Extract the [X, Y] coordinate from the center of the cell holding the provided text.  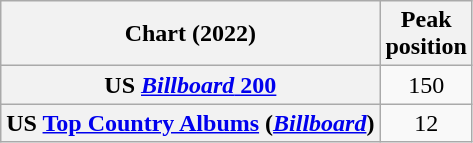
Peakposition [426, 34]
12 [426, 123]
Chart (2022) [190, 34]
US Top Country Albums (Billboard) [190, 123]
US Billboard 200 [190, 85]
150 [426, 85]
